Search for the cell housing the specified text and yield its (x, y) center coordinate. 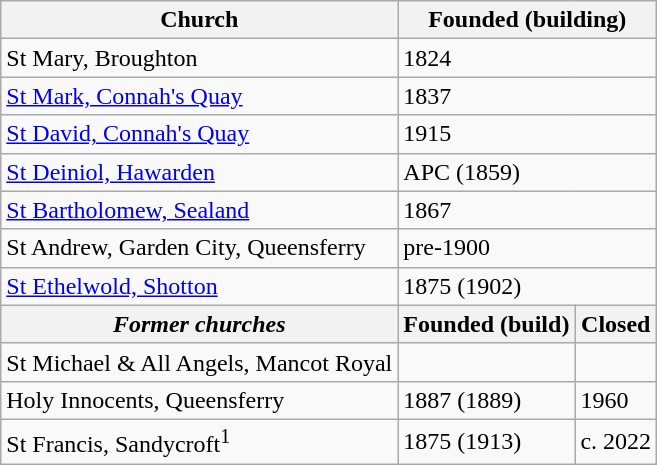
1875 (1913) (486, 442)
St Mark, Connah's Quay (200, 96)
1915 (528, 134)
c. 2022 (616, 442)
Closed (616, 324)
1824 (528, 58)
St Ethelwold, Shotton (200, 286)
pre-1900 (528, 248)
1875 (1902) (528, 286)
St Mary, Broughton (200, 58)
Former churches (200, 324)
Founded (building) (528, 20)
St Deiniol, Hawarden (200, 172)
APC (1859) (528, 172)
1867 (528, 210)
1837 (528, 96)
St Francis, Sandycroft1 (200, 442)
1887 (1889) (486, 400)
St Andrew, Garden City, Queensferry (200, 248)
1960 (616, 400)
Founded (build) (486, 324)
Church (200, 20)
St David, Connah's Quay (200, 134)
St Michael & All Angels, Mancot Royal (200, 362)
Holy Innocents, Queensferry (200, 400)
St Bartholomew, Sealand (200, 210)
